Identify which cell holds the provided text, then report its (X, Y) central coordinate. 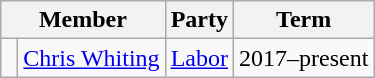
Party (199, 20)
Labor (199, 58)
2017–present (303, 58)
Member (83, 20)
Chris Whiting (92, 58)
Term (303, 20)
